Return [x, y] of the center of cell containing provided text 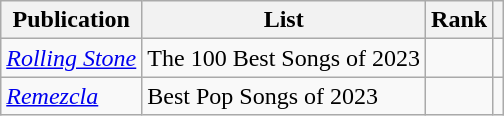
Best Pop Songs of 2023 [284, 96]
Rolling Stone [72, 58]
Publication [72, 20]
List [284, 20]
Rank [460, 20]
Remezcla [72, 96]
The 100 Best Songs of 2023 [284, 58]
